Identify which cell holds the provided text, then report its [X, Y] central coordinate. 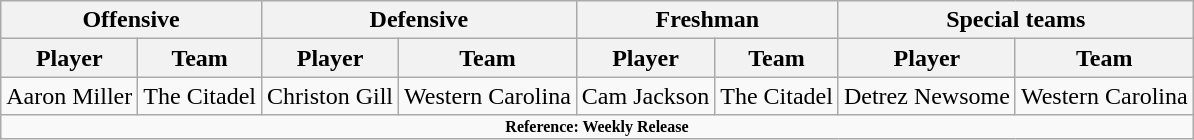
Cam Jackson [645, 96]
Offensive [132, 20]
Christon Gill [330, 96]
Reference: Weekly Release [597, 127]
Detrez Newsome [926, 96]
Aaron Miller [70, 96]
Defensive [418, 20]
Freshman [707, 20]
Special teams [1016, 20]
